Scan for the cell matching the given text and deliver its [x, y] coordinate at center. 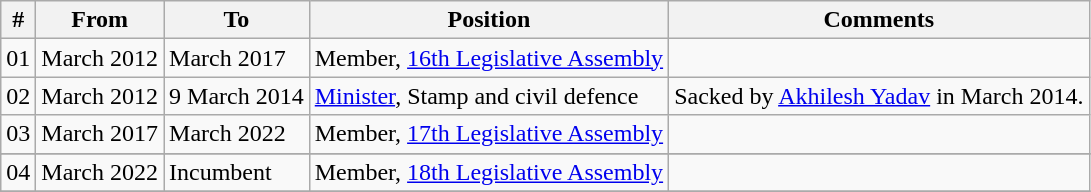
To [237, 20]
Sacked by Akhilesh Yadav in March 2014. [879, 96]
04 [18, 172]
Position [488, 20]
Incumbent [237, 172]
01 [18, 58]
Member, 17th Legislative Assembly [488, 134]
03 [18, 134]
02 [18, 96]
Member, 18th Legislative Assembly [488, 172]
9 March 2014 [237, 96]
Member, 16th Legislative Assembly [488, 58]
From [100, 20]
Comments [879, 20]
# [18, 20]
Minister, Stamp and civil defence [488, 96]
